From the cell containing the given text, extract its center point as [X, Y] coordinate. 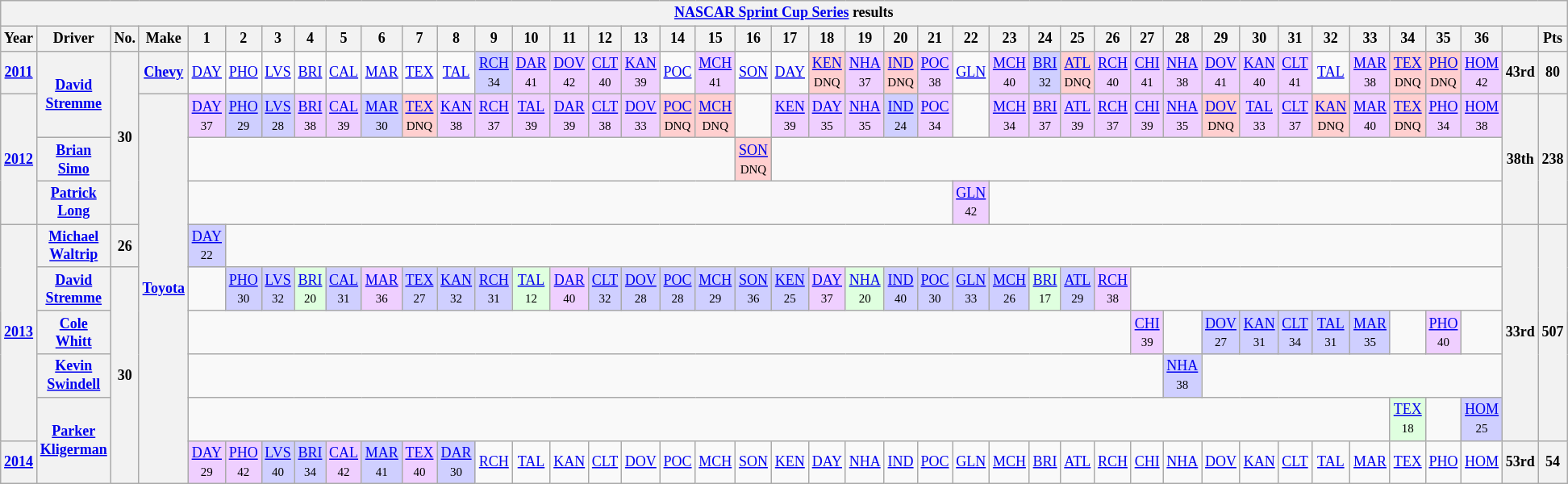
DOVDNQ [1221, 116]
BRI38 [310, 116]
MAR30 [382, 116]
RCH40 [1113, 73]
Parker Kligerman [73, 440]
CAL39 [344, 116]
NASCAR Sprint Cup Series results [784, 13]
GLN42 [971, 202]
TAL33 [1259, 116]
RCH34 [494, 73]
DAR40 [569, 289]
CAL42 [344, 462]
No. [124, 39]
53rd [1520, 462]
KANDNQ [1331, 116]
19 [865, 39]
32 [1331, 39]
CHI41 [1147, 73]
KAN40 [1259, 73]
DOV33 [641, 116]
ATLDNQ [1078, 73]
DAY35 [827, 116]
DAR41 [531, 73]
KAN31 [1259, 332]
CHI [1147, 462]
KAN32 [457, 289]
MCHDNQ [715, 116]
16 [753, 39]
INDDNQ [900, 73]
KAN39 [641, 73]
35 [1444, 39]
MCH34 [1010, 116]
Michael Waltrip [73, 246]
22 [971, 39]
17 [790, 39]
Kevin Swindell [73, 376]
TEX27 [419, 289]
38th [1520, 160]
33rd [1520, 332]
2014 [19, 462]
KEN39 [790, 116]
TAL12 [531, 289]
POC28 [678, 289]
TAL39 [531, 116]
LVS28 [277, 116]
LVS32 [277, 289]
POC38 [935, 73]
CAL [344, 73]
25 [1078, 39]
IND [900, 462]
DAR30 [457, 462]
DAY29 [206, 462]
CLT41 [1295, 73]
4 [310, 39]
LVS40 [277, 462]
15 [715, 39]
KENDNQ [827, 73]
NHA20 [865, 289]
Make [163, 39]
TEX40 [419, 462]
2012 [19, 160]
2013 [19, 332]
Patrick Long [73, 202]
7 [419, 39]
MAR38 [1370, 73]
Driver [73, 39]
DOV42 [569, 73]
KEN25 [790, 289]
IND40 [900, 289]
SONDNQ [753, 159]
LVS [277, 73]
BRI37 [1045, 116]
KAN38 [457, 116]
Year [19, 39]
GLN33 [971, 289]
CLT37 [1295, 116]
DOV27 [1221, 332]
11 [569, 39]
34 [1407, 39]
8 [457, 39]
507 [1553, 332]
DOV41 [1221, 73]
CLT32 [605, 289]
80 [1553, 73]
MCH40 [1010, 73]
POCDNQ [678, 116]
DAY22 [206, 246]
43rd [1520, 73]
HOM42 [1483, 73]
HOM [1483, 462]
28 [1182, 39]
9 [494, 39]
BRI17 [1045, 289]
24 [1045, 39]
PHO30 [244, 289]
MAR36 [382, 289]
BRI32 [1045, 73]
2 [244, 39]
36 [1483, 39]
23 [1010, 39]
Chevy [163, 73]
BRI34 [310, 462]
ATL [1078, 462]
PHO42 [244, 462]
MCH26 [1010, 289]
10 [531, 39]
SON36 [753, 289]
CLT38 [605, 116]
ATL39 [1078, 116]
DOV28 [641, 289]
PHO29 [244, 116]
PHODNQ [1444, 73]
21 [935, 39]
13 [641, 39]
POC34 [935, 116]
RCH38 [1113, 289]
DAR39 [569, 116]
27 [1147, 39]
Brian Simo [73, 159]
PHO40 [1444, 332]
18 [827, 39]
238 [1553, 160]
RCH31 [494, 289]
KEN [790, 462]
MAR40 [1370, 116]
33 [1370, 39]
3 [277, 39]
CAL31 [344, 289]
6 [382, 39]
20 [900, 39]
31 [1295, 39]
HOM38 [1483, 116]
14 [678, 39]
2011 [19, 73]
MCH41 [715, 73]
54 [1553, 462]
PHO34 [1444, 116]
TAL31 [1331, 332]
Cole Whitt [73, 332]
5 [344, 39]
IND24 [900, 116]
NHA37 [865, 73]
29 [1221, 39]
Pts [1553, 39]
Toyota [163, 289]
MAR35 [1370, 332]
ATL29 [1078, 289]
MAR41 [382, 462]
CLT34 [1295, 332]
12 [605, 39]
CLT40 [605, 73]
HOM25 [1483, 419]
1 [206, 39]
MCH29 [715, 289]
TEX18 [1407, 419]
POC30 [935, 289]
BRI20 [310, 289]
